Capture the cell that displays the provided text and extract its (x, y) central coordinate. 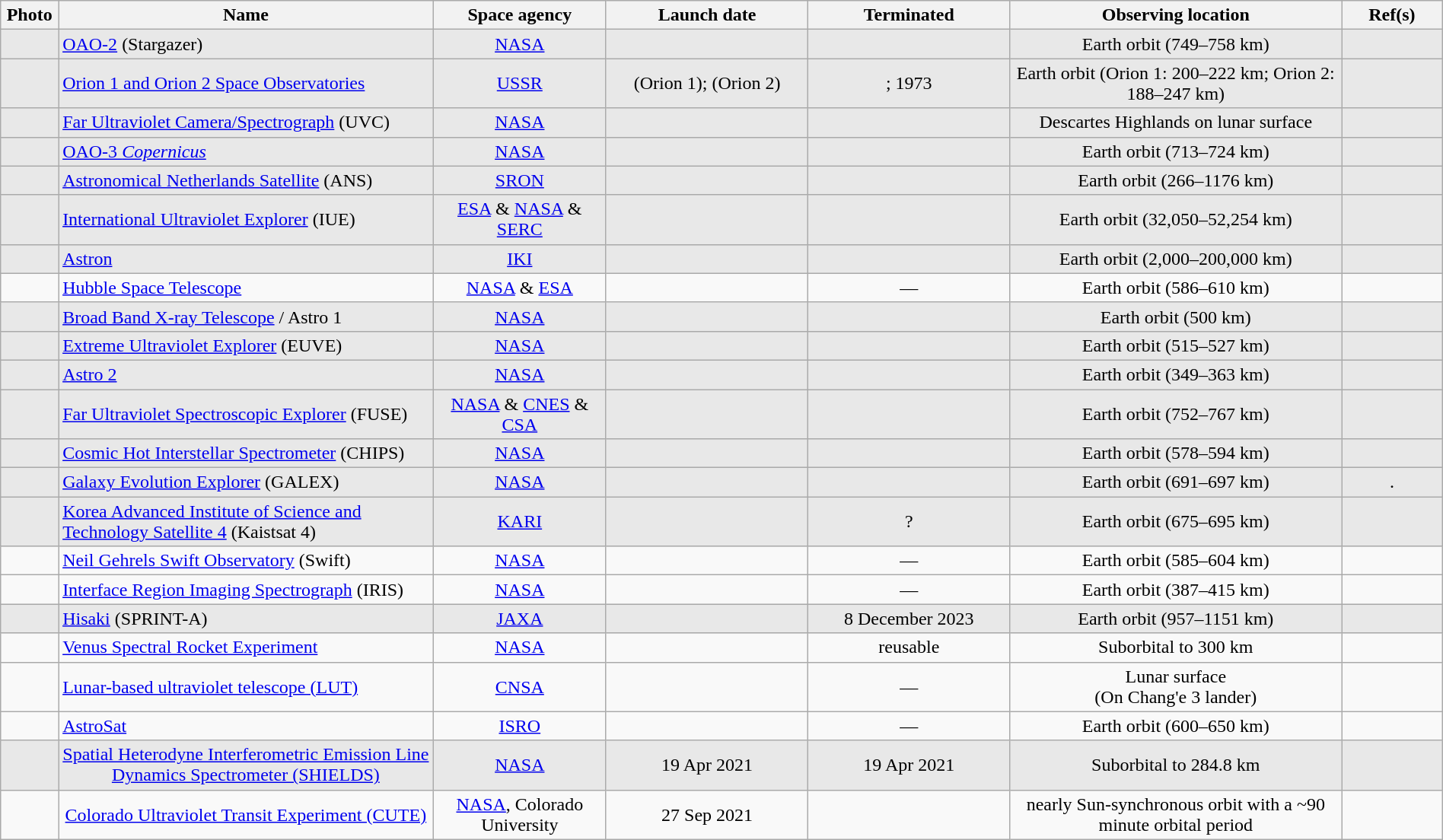
International Ultraviolet Explorer (IUE) (247, 219)
Hubble Space Telescope (247, 288)
Earth orbit (675–695 km) (1176, 522)
Observing location (1176, 15)
Ref(s) (1393, 15)
AstroSat (247, 726)
Spatial Heterodyne Interferometric Emission Line Dynamics Spectrometer (SHIELDS) (247, 765)
(Orion 1); (Orion 2) (706, 84)
Extreme Ultraviolet Explorer (EUVE) (247, 345)
Astron (247, 259)
Broad Band X-ray Telescope / Astro 1 (247, 317)
Name (247, 15)
reusable (909, 647)
Earth orbit (Orion 1: 200–222 km; Orion 2: 188–247 km) (1176, 84)
Descartes Highlands on lunar surface (1176, 123)
Earth orbit (586–610 km) (1176, 288)
; 1973 (909, 84)
Earth orbit (752–767 km) (1176, 414)
Photo (30, 15)
Neil Gehrels Swift Observatory (Swift) (247, 561)
USSR (519, 84)
NASA & ESA (519, 288)
Earth orbit (578–594 km) (1176, 453)
OAO-3 Copernicus (247, 151)
Earth orbit (2,000–200,000 km) (1176, 259)
Far Ultraviolet Camera/Spectrograph (UVC) (247, 123)
SRON (519, 180)
CNSA (519, 686)
JAXA (519, 619)
Orion 1 and Orion 2 Space Observatories (247, 84)
Terminated (909, 15)
Earth orbit (957–1151 km) (1176, 619)
Earth orbit (713–724 km) (1176, 151)
NASA, Colorado University (519, 814)
Cosmic Hot Interstellar Spectrometer (CHIPS) (247, 453)
Venus Spectral Rocket Experiment (247, 647)
Suborbital to 284.8 km (1176, 765)
Space agency (519, 15)
Galaxy Evolution Explorer (GALEX) (247, 482)
Launch date (706, 15)
OAO-2 (Stargazer) (247, 44)
IKI (519, 259)
Earth orbit (691–697 km) (1176, 482)
8 December 2023 (909, 619)
Earth orbit (749–758 km) (1176, 44)
NASA & CNES & CSA (519, 414)
Colorado Ultraviolet Transit Experiment (CUTE) (247, 814)
KARI (519, 522)
Interface Region Imaging Spectrograph (IRIS) (247, 590)
Astronomical Netherlands Satellite (ANS) (247, 180)
Suborbital to 300 km (1176, 647)
Earth orbit (515–527 km) (1176, 345)
Earth orbit (585–604 km) (1176, 561)
Earth orbit (266–1176 km) (1176, 180)
? (909, 522)
Far Ultraviolet Spectroscopic Explorer (FUSE) (247, 414)
27 Sep 2021 (706, 814)
ISRO (519, 726)
Earth orbit (387–415 km) (1176, 590)
Hisaki (SPRINT-A) (247, 619)
Earth orbit (600–650 km) (1176, 726)
. (1393, 482)
Lunar-based ultraviolet telescope (LUT) (247, 686)
Earth orbit (349–363 km) (1176, 374)
Lunar surface(On Chang'e 3 lander) (1176, 686)
Earth orbit (32,050–52,254 km) (1176, 219)
nearly Sun-synchronous orbit with a ~90 minute orbital period (1176, 814)
Korea Advanced Institute of Science and Technology Satellite 4 (Kaistsat 4) (247, 522)
ESA & NASA & SERC (519, 219)
Astro 2 (247, 374)
Earth orbit (500 km) (1176, 317)
